For the text-containing cell, return its midpoint in [X, Y] coordinate format. 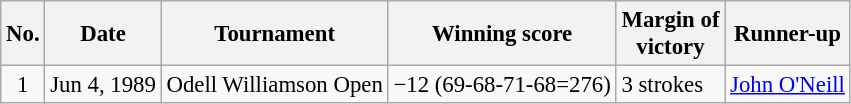
No. [23, 34]
Tournament [274, 34]
Runner-up [788, 34]
Winning score [502, 34]
John O'Neill [788, 85]
Date [103, 34]
Jun 4, 1989 [103, 85]
3 strokes [670, 85]
Margin ofvictory [670, 34]
Odell Williamson Open [274, 85]
−12 (69-68-71-68=276) [502, 85]
1 [23, 85]
